Extract the (X, Y) coordinate from the center of the cell holding the provided text.  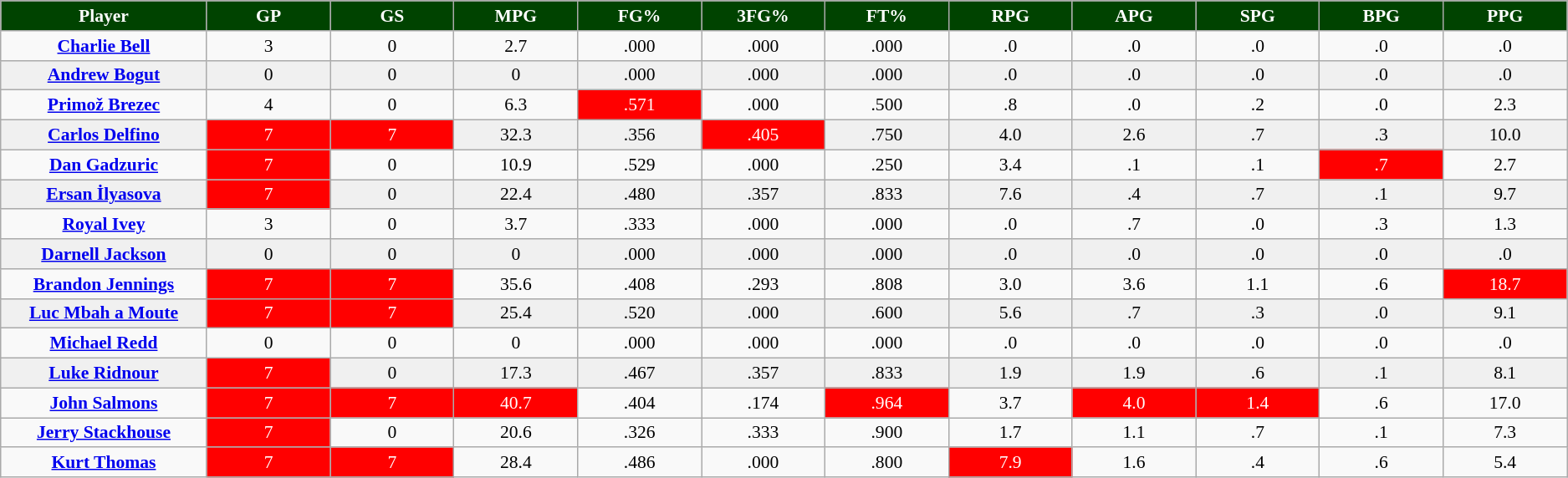
25.4 (516, 313)
10.0 (1505, 135)
Luke Ridnour (104, 374)
.293 (764, 284)
.250 (886, 165)
.520 (640, 313)
.174 (764, 403)
.2 (1258, 105)
.500 (886, 105)
GS (392, 16)
Darnell Jackson (104, 254)
3.0 (1010, 284)
8.1 (1505, 374)
10.9 (516, 165)
Player (104, 16)
32.3 (516, 135)
Carlos Delfino (104, 135)
2.6 (1134, 135)
.404 (640, 403)
17.0 (1505, 403)
GP (268, 16)
3FG% (764, 16)
3.6 (1134, 284)
Kurt Thomas (104, 463)
20.6 (516, 433)
.571 (640, 105)
5.4 (1505, 463)
.8 (1010, 105)
.408 (640, 284)
.750 (886, 135)
Charlie Bell (104, 46)
1.7 (1010, 433)
Luc Mbah a Moute (104, 313)
SPG (1258, 16)
APG (1134, 16)
9.1 (1505, 313)
7.3 (1505, 433)
17.3 (516, 374)
.808 (886, 284)
.486 (640, 463)
40.7 (516, 403)
FG% (640, 16)
FT% (886, 16)
18.7 (1505, 284)
.900 (886, 433)
Andrew Bogut (104, 75)
MPG (516, 16)
.964 (886, 403)
7.6 (1010, 195)
Michael Redd (104, 343)
Ersan İlyasova (104, 195)
1.4 (1258, 403)
Primož Brezec (104, 105)
PPG (1505, 16)
1.6 (1134, 463)
Jerry Stackhouse (104, 433)
BPG (1382, 16)
35.6 (516, 284)
.405 (764, 135)
3.4 (1010, 165)
28.4 (516, 463)
Brandon Jennings (104, 284)
.480 (640, 195)
RPG (1010, 16)
.467 (640, 374)
1.3 (1505, 225)
9.7 (1505, 195)
4 (268, 105)
2.3 (1505, 105)
.326 (640, 433)
Royal Ivey (104, 225)
6.3 (516, 105)
.356 (640, 135)
.600 (886, 313)
Dan Gadzuric (104, 165)
5.6 (1010, 313)
22.4 (516, 195)
.800 (886, 463)
.529 (640, 165)
John Salmons (104, 403)
7.9 (1010, 463)
